From the cell containing the given text, extract its center point as [X, Y] coordinate. 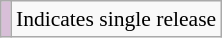
Indicates single release [116, 19]
